Provide the [x, y] coordinate of the cell's center where the given text is located.  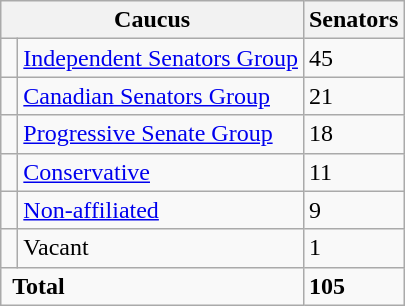
Conservative [161, 172]
Senators [353, 20]
Non-affiliated [161, 210]
105 [353, 286]
Caucus [152, 20]
45 [353, 58]
Independent Senators Group [161, 58]
Vacant [161, 248]
9 [353, 210]
11 [353, 172]
21 [353, 96]
Canadian Senators Group [161, 96]
1 [353, 248]
Total [152, 286]
Progressive Senate Group [161, 134]
18 [353, 134]
